Search for the cell housing the specified text and yield its (X, Y) center coordinate. 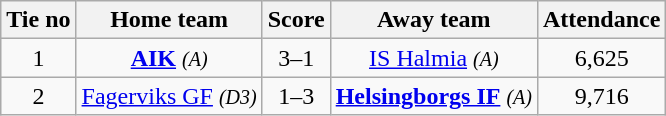
IS Halmia (A) (434, 58)
1–3 (296, 96)
Helsingborgs IF (A) (434, 96)
Score (296, 20)
1 (38, 58)
2 (38, 96)
Attendance (601, 20)
Fagerviks GF (D3) (169, 96)
Tie no (38, 20)
9,716 (601, 96)
3–1 (296, 58)
Home team (169, 20)
Away team (434, 20)
AIK (A) (169, 58)
6,625 (601, 58)
